Capture the cell that displays the provided text and extract its [X, Y] central coordinate. 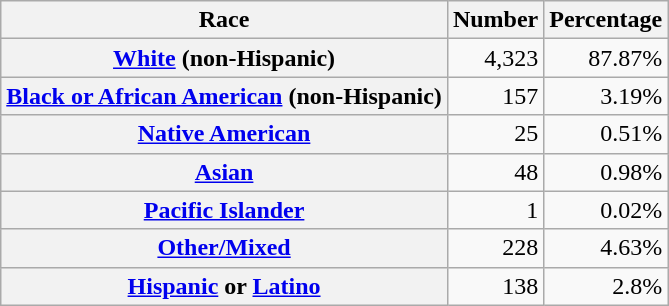
1 [495, 210]
0.51% [606, 134]
Native American [224, 134]
Pacific Islander [224, 210]
48 [495, 172]
4.63% [606, 248]
138 [495, 286]
Number [495, 20]
Race [224, 20]
0.02% [606, 210]
Asian [224, 172]
2.8% [606, 286]
0.98% [606, 172]
Black or African American (non-Hispanic) [224, 96]
87.87% [606, 58]
Percentage [606, 20]
White (non-Hispanic) [224, 58]
25 [495, 134]
4,323 [495, 58]
228 [495, 248]
157 [495, 96]
Other/Mixed [224, 248]
Hispanic or Latino [224, 286]
3.19% [606, 96]
